Detect which cell encompasses the target text, then output its [x, y] center coordinate. 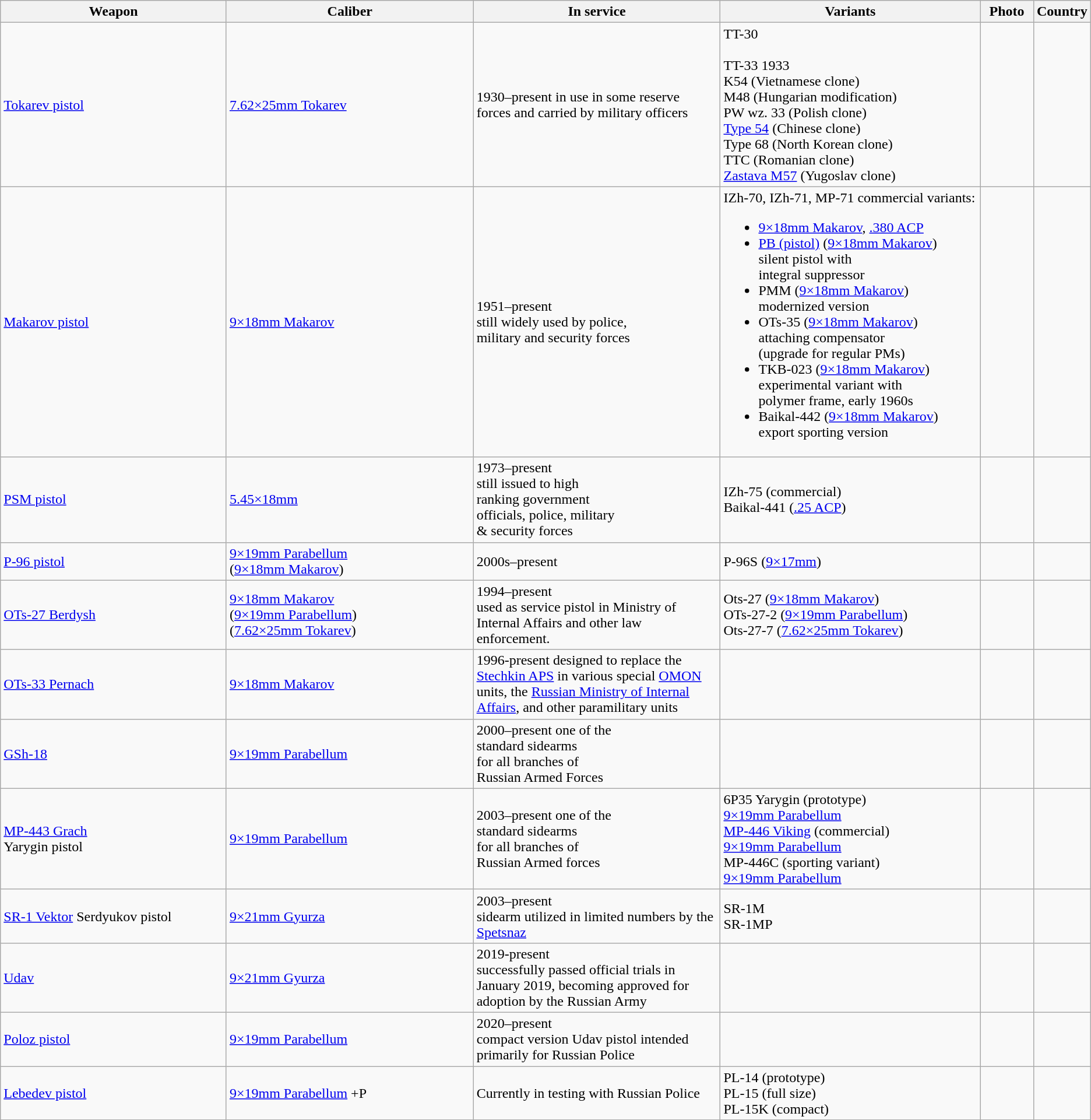
9×18mm Makarov(9×19mm Parabellum)(7.62×25mm Tokarev) [350, 615]
OTs-27 Berdysh [114, 615]
5.45×18mm [350, 500]
Country [1062, 12]
1973–presentstill issued to highranking governmentofficials, police, military& security forces [597, 500]
OTs-33 Pernach [114, 684]
Ots-27 (9×18mm Makarov) OTs-27-2 (9×19mm Parabellum) Ots-27-7 (7.62×25mm Tokarev) [850, 615]
MP-443 GrachYarygin pistol [114, 838]
7.62×25mm Tokarev [350, 105]
2000–present one of thestandard sidearmsfor all branches ofRussian Armed Forces [597, 753]
IZh-75 (commercial)Baikal-441 (.25 ACP) [850, 500]
6P35 Yarygin (prototype)9×19mm ParabellumMP-446 Viking (commercial)9×19mm ParabellumMP-446C (sporting variant)9×19mm Parabellum [850, 838]
GSh-18 [114, 753]
P-96S (9×17mm) [850, 561]
9×19mm Parabellum +P [350, 1093]
PSM pistol [114, 500]
9×19mm Parabellum(9×18mm Makarov) [350, 561]
2000s–present [597, 561]
1930–present in use in some reserve forces and carried by military officers [597, 105]
2003–present one of the standard sidearmsfor all branches ofRussian Armed forces [597, 838]
SR-1MSR-1MP [850, 916]
Photo [1007, 12]
2020–present compact version Udav pistol intended primarily for Russian Police [597, 1039]
2019-presentsuccessfully passed official trials in January 2019, becoming approved for adoption by the Russian Army [597, 977]
Poloz pistol [114, 1039]
Variants [850, 12]
In service [597, 12]
Tokarev pistol [114, 105]
2003–present sidearm utilized in limited numbers by the Spetsnaz [597, 916]
1994–presentused as service pistol in Ministry of Internal Affairs and other law enforcement. [597, 615]
Currently in testing with Russian Police [597, 1093]
Lebedev pistol [114, 1093]
SR-1 Vektor Serdyukov pistol [114, 916]
1951–presentstill widely used by police,military and security forces [597, 322]
Makarov pistol [114, 322]
Caliber [350, 12]
Udav [114, 977]
P-96 pistol [114, 561]
PL-14 (prototype) PL-15 (full size) PL-15K (compact) [850, 1093]
Weapon [114, 12]
